Identify which cell holds the provided text, then report its [x, y] central coordinate. 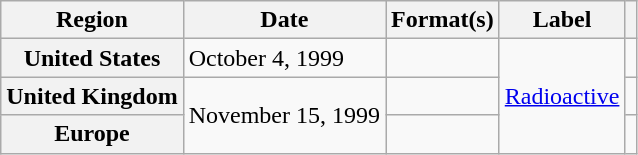
Radioactive [562, 96]
Region [92, 20]
Europe [92, 134]
Date [284, 20]
United States [92, 58]
United Kingdom [92, 96]
Format(s) [443, 20]
November 15, 1999 [284, 115]
Label [562, 20]
October 4, 1999 [284, 58]
